Identify which cell holds the provided text, then report its (x, y) central coordinate. 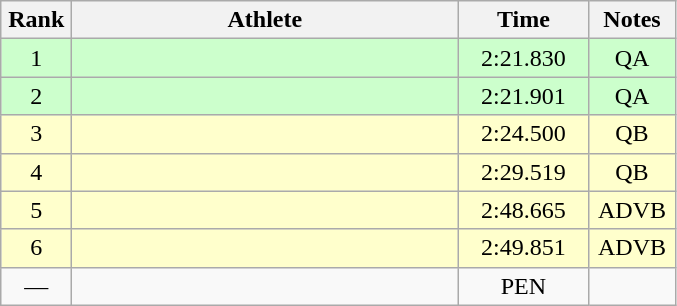
— (36, 286)
Notes (632, 20)
5 (36, 210)
2:24.500 (524, 134)
Athlete (265, 20)
2 (36, 96)
2:29.519 (524, 172)
2:48.665 (524, 210)
3 (36, 134)
2:49.851 (524, 248)
4 (36, 172)
PEN (524, 286)
2:21.830 (524, 58)
1 (36, 58)
Time (524, 20)
2:21.901 (524, 96)
6 (36, 248)
Rank (36, 20)
